Detect which cell encompasses the target text, then output its [X, Y] center coordinate. 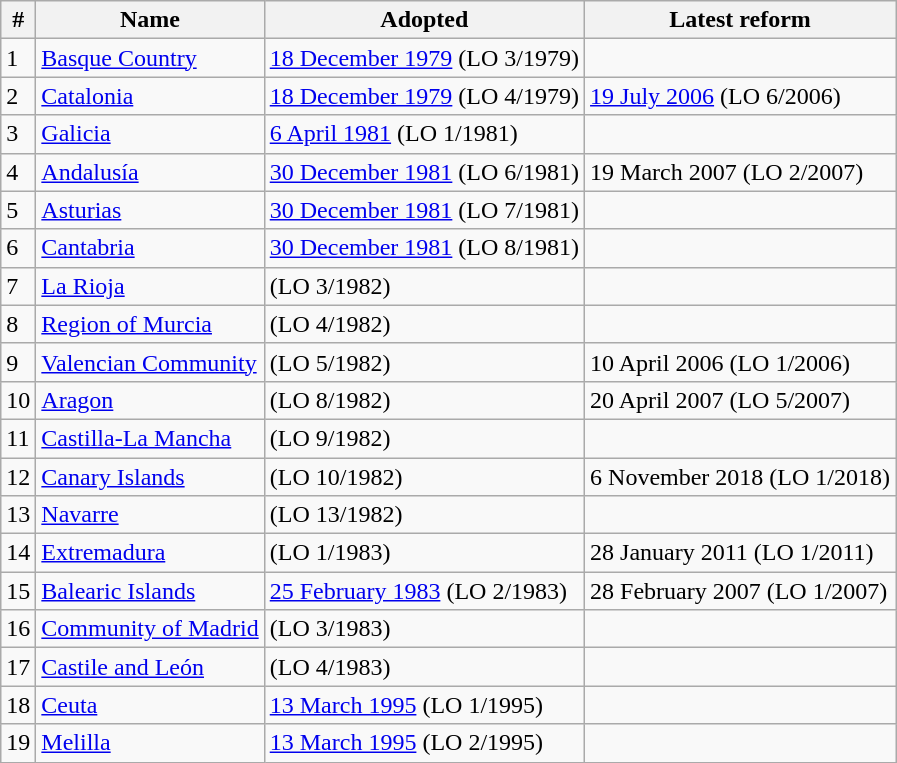
19 [18, 743]
Melilla [150, 743]
14 [18, 553]
Galicia [150, 134]
7 [18, 286]
Community of Madrid [150, 629]
Canary Islands [150, 477]
25 February 1983 (LO 2/1983) [424, 591]
Navarre [150, 515]
Latest reform [740, 20]
Name [150, 20]
20 April 2007 (LO 5/2007) [740, 400]
Ceuta [150, 705]
(LO 3/1983) [424, 629]
17 [18, 667]
16 [18, 629]
(LO 10/1982) [424, 477]
13 March 1995 (LO 1/1995) [424, 705]
La Rioja [150, 286]
15 [18, 591]
18 December 1979 (LO 4/1979) [424, 96]
28 February 2007 (LO 1/2007) [740, 591]
19 July 2006 (LO 6/2006) [740, 96]
18 December 1979 (LO 3/1979) [424, 58]
Castile and León [150, 667]
# [18, 20]
10 [18, 400]
19 March 2007 (LO 2/2007) [740, 172]
(LO 4/1983) [424, 667]
6 November 2018 (LO 1/2018) [740, 477]
(LO 1/1983) [424, 553]
Adopted [424, 20]
(LO 5/1982) [424, 362]
28 January 2011 (LO 1/2011) [740, 553]
(LO 8/1982) [424, 400]
13 [18, 515]
Castilla-La Mancha [150, 438]
30 December 1981 (LO 7/1981) [424, 210]
Catalonia [150, 96]
3 [18, 134]
Andalusía [150, 172]
13 March 1995 (LO 2/1995) [424, 743]
Asturias [150, 210]
6 April 1981 (LO 1/1981) [424, 134]
Basque Country [150, 58]
Extremadura [150, 553]
12 [18, 477]
10 April 2006 (LO 1/2006) [740, 362]
(LO 9/1982) [424, 438]
30 December 1981 (LO 8/1981) [424, 248]
Valencian Community [150, 362]
30 December 1981 (LO 6/1981) [424, 172]
18 [18, 705]
11 [18, 438]
Balearic Islands [150, 591]
(LO 13/1982) [424, 515]
6 [18, 248]
4 [18, 172]
2 [18, 96]
9 [18, 362]
(LO 3/1982) [424, 286]
1 [18, 58]
(LO 4/1982) [424, 324]
Cantabria [150, 248]
8 [18, 324]
5 [18, 210]
Region of Murcia [150, 324]
Aragon [150, 400]
